Pinpoint the cell where the given text exists, returning its [X, Y] midpoint coordinate. 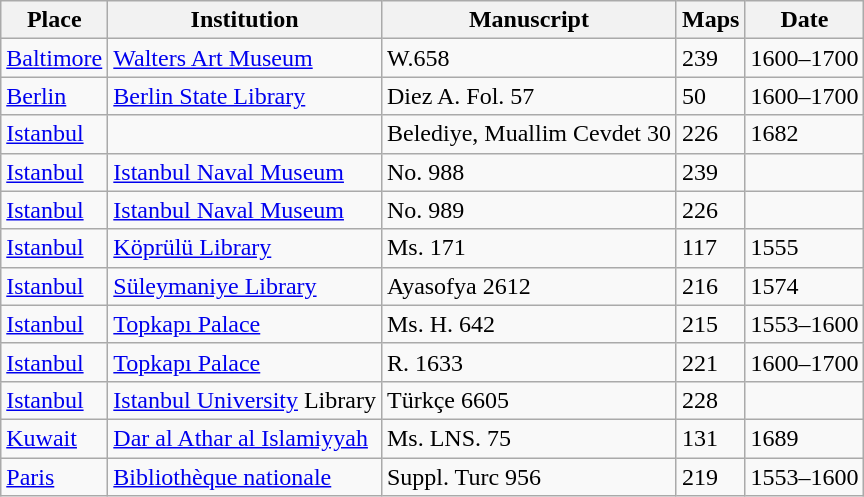
228 [710, 400]
Institution [245, 20]
Ms. LNS. 75 [528, 438]
Köprülü Library [245, 248]
No. 989 [528, 210]
Walters Art Museum [245, 58]
117 [710, 248]
219 [710, 477]
Baltimore [54, 58]
W.658 [528, 58]
215 [710, 324]
Ms. H. 642 [528, 324]
Ayasofya 2612 [528, 286]
R. 1633 [528, 362]
Belediye, Muallim Cevdet 30 [528, 134]
Berlin State Library [245, 96]
Kuwait [54, 438]
Dar al Athar al Islamiyyah [245, 438]
Paris [54, 477]
Bibliothèque nationale [245, 477]
1574 [804, 286]
Berlin [54, 96]
Diez A. Fol. 57 [528, 96]
Ms. 171 [528, 248]
Date [804, 20]
221 [710, 362]
1555 [804, 248]
Suppl. Turc 956 [528, 477]
50 [710, 96]
Place [54, 20]
Manuscript [528, 20]
Süleymaniye Library [245, 286]
216 [710, 286]
1682 [804, 134]
No. 988 [528, 172]
Maps [710, 20]
1689 [804, 438]
Türkçe 6605 [528, 400]
Istanbul University Library [245, 400]
131 [710, 438]
